Determine the (x, y) coordinate at the center of the cell enclosing the given text.  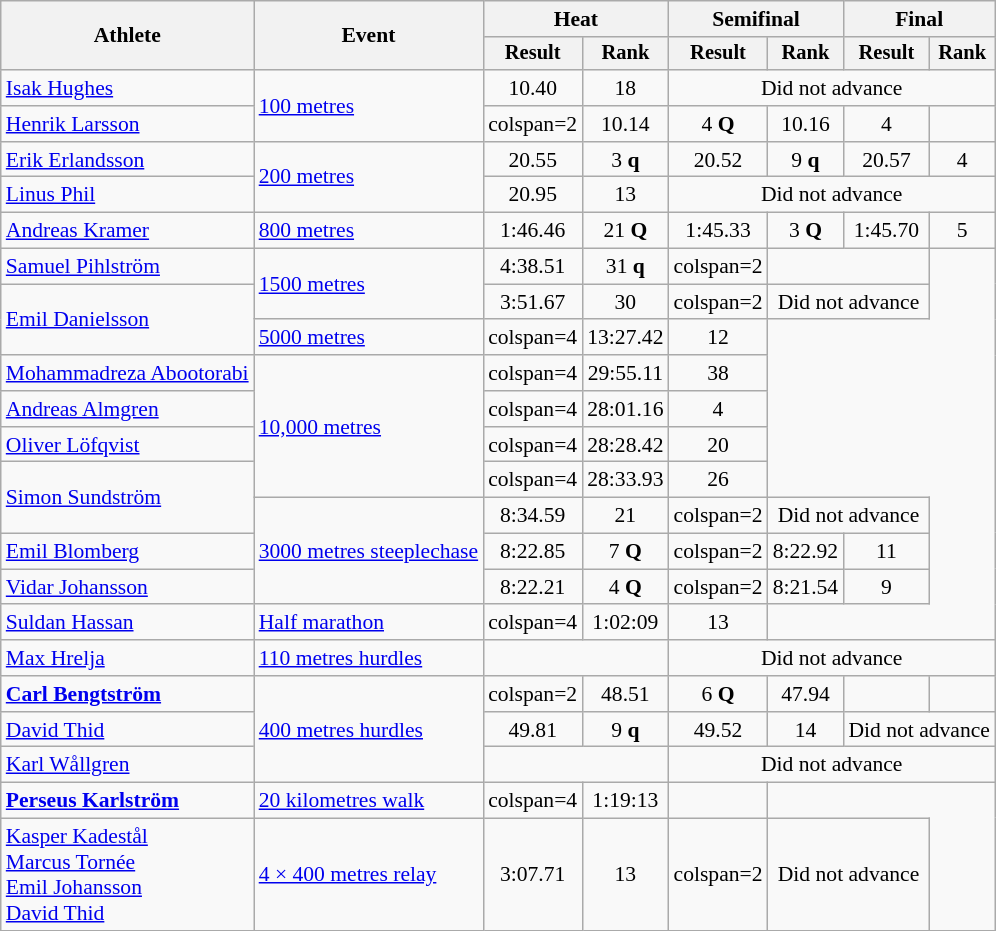
13:27.42 (625, 338)
1:45.33 (718, 231)
20.52 (718, 160)
38 (718, 373)
12 (718, 338)
3 q (625, 160)
4 × 400 metres relay (369, 875)
3:51.67 (532, 302)
1500 metres (369, 284)
Oliver Löfqvist (128, 445)
1:45.70 (886, 231)
Athlete (128, 36)
5000 metres (369, 338)
David Thid (128, 730)
20.95 (532, 195)
400 metres hurdles (369, 730)
Semifinal (756, 19)
20.55 (532, 160)
Carl Bengtström (128, 694)
Mohammadreza Abootorabi (128, 373)
20 kilometres walk (369, 801)
3:07.71 (532, 875)
3 Q (806, 231)
20.57 (886, 160)
Kasper KadestålMarcus TornéeEmil JohanssonDavid Thid (128, 875)
1:02:09 (625, 623)
4:38.51 (532, 267)
Henrik Larsson (128, 124)
Suldan Hassan (128, 623)
8:22.85 (532, 552)
Linus Phil (128, 195)
5 (962, 231)
Andreas Almgren (128, 409)
Final (919, 19)
30 (625, 302)
11 (886, 552)
9 (886, 587)
Event (369, 36)
Karl Wållgren (128, 765)
10.40 (532, 88)
18 (625, 88)
8:22.21 (532, 587)
28:01.16 (625, 409)
1:46.46 (532, 231)
Simon Sundström (128, 498)
Perseus Karlström (128, 801)
Half marathon (369, 623)
10.14 (625, 124)
6 Q (718, 694)
8:21.54 (806, 587)
Max Hrelja (128, 658)
14 (806, 730)
29:55.11 (625, 373)
28:33.93 (625, 480)
1:19:13 (625, 801)
48.51 (625, 694)
Heat (576, 19)
49.81 (532, 730)
Vidar Johansson (128, 587)
Erik Erlandsson (128, 160)
200 metres (369, 178)
Andreas Kramer (128, 231)
Emil Danielsson (128, 320)
47.94 (806, 694)
110 metres hurdles (369, 658)
3000 metres steeplechase (369, 552)
26 (718, 480)
Samuel Pihlström (128, 267)
8:22.92 (806, 552)
8:34.59 (532, 516)
Isak Hughes (128, 88)
49.52 (718, 730)
28:28.42 (625, 445)
10,000 metres (369, 426)
7 Q (625, 552)
21 Q (625, 231)
31 q (625, 267)
Emil Blomberg (128, 552)
800 metres (369, 231)
21 (625, 516)
10.16 (806, 124)
20 (718, 445)
100 metres (369, 106)
